Detect which cell encompasses the target text, then output its [X, Y] center coordinate. 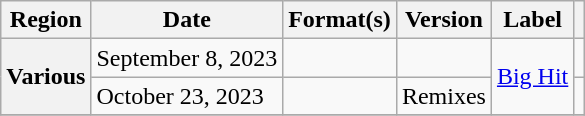
October 23, 2023 [187, 96]
Version [444, 20]
Various [46, 77]
Date [187, 20]
Big Hit [532, 77]
Label [532, 20]
Format(s) [340, 20]
September 8, 2023 [187, 58]
Region [46, 20]
Remixes [444, 96]
